Scan for the cell matching the given text and deliver its [X, Y] coordinate at center. 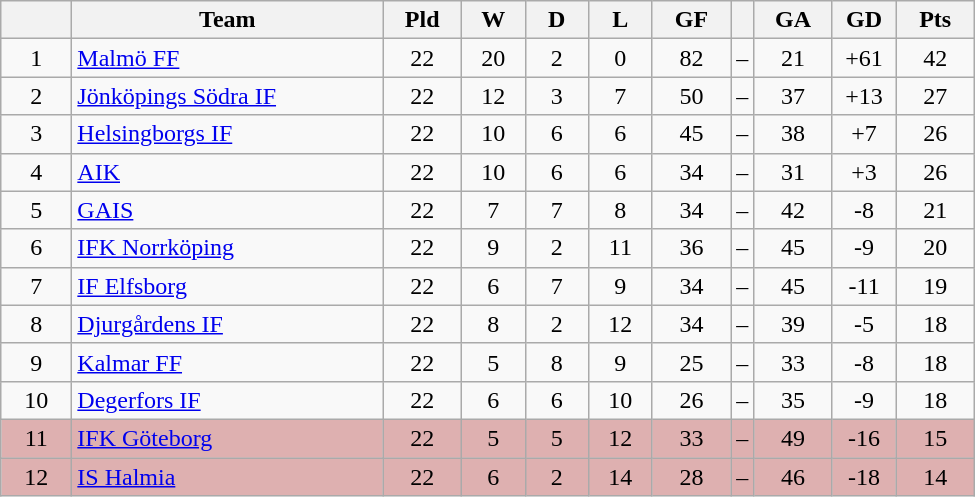
4 [36, 172]
15 [936, 438]
+13 [864, 96]
50 [692, 96]
35 [794, 400]
GD [864, 20]
1 [36, 58]
+7 [864, 134]
IS Halmia [228, 477]
W [493, 20]
25 [692, 362]
AIK [228, 172]
GA [794, 20]
IF Elfsborg [228, 286]
IFK Göteborg [228, 438]
GF [692, 20]
36 [692, 248]
L [621, 20]
39 [794, 324]
Pld [422, 20]
-16 [864, 438]
Malmö FF [228, 58]
Team [228, 20]
Helsingborgs IF [228, 134]
GAIS [228, 210]
19 [936, 286]
D [557, 20]
Djurgårdens IF [228, 324]
37 [794, 96]
IFK Norrköping [228, 248]
31 [794, 172]
-18 [864, 477]
Degerfors IF [228, 400]
Pts [936, 20]
Jönköpings Södra IF [228, 96]
0 [621, 58]
+61 [864, 58]
28 [692, 477]
-11 [864, 286]
+3 [864, 172]
46 [794, 477]
-5 [864, 324]
49 [794, 438]
38 [794, 134]
82 [692, 58]
27 [936, 96]
Kalmar FF [228, 362]
